For the text-containing cell, return its midpoint in [X, Y] coordinate format. 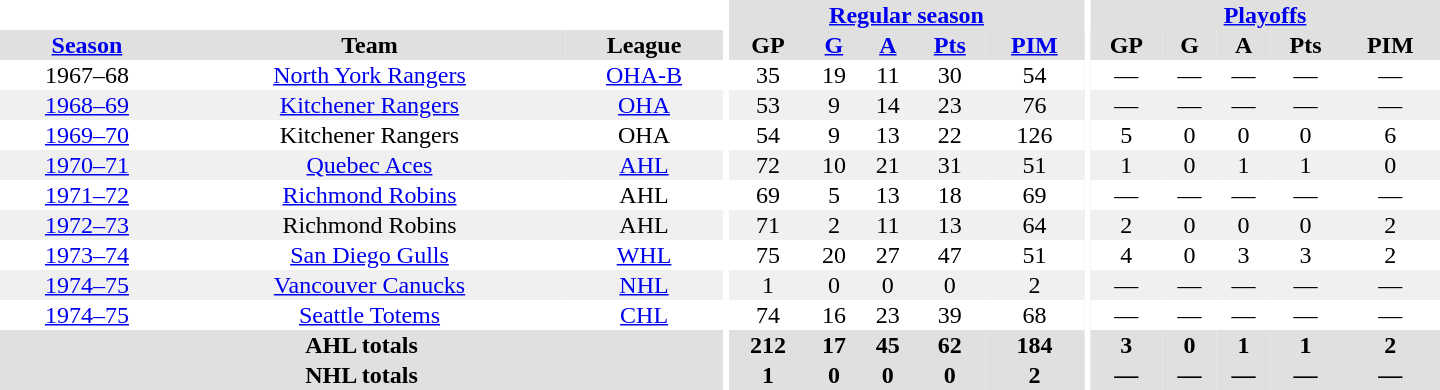
1970–71 [87, 165]
74 [768, 315]
Quebec Aces [370, 165]
16 [834, 315]
47 [950, 255]
19 [834, 75]
22 [950, 135]
126 [1034, 135]
North York Rangers [370, 75]
64 [1034, 225]
AHL totals [362, 345]
1973–74 [87, 255]
1972–73 [87, 225]
1971–72 [87, 195]
68 [1034, 315]
1967–68 [87, 75]
14 [888, 105]
WHL [644, 255]
27 [888, 255]
31 [950, 165]
Playoffs [1265, 15]
71 [768, 225]
21 [888, 165]
45 [888, 345]
Season [87, 45]
San Diego Gulls [370, 255]
NHL totals [362, 375]
Vancouver Canucks [370, 285]
NHL [644, 285]
39 [950, 315]
Seattle Totems [370, 315]
4 [1126, 255]
35 [768, 75]
212 [768, 345]
6 [1390, 135]
20 [834, 255]
17 [834, 345]
62 [950, 345]
League [644, 45]
72 [768, 165]
30 [950, 75]
CHL [644, 315]
76 [1034, 105]
10 [834, 165]
53 [768, 105]
Team [370, 45]
18 [950, 195]
Regular season [906, 15]
75 [768, 255]
184 [1034, 345]
OHA-B [644, 75]
1968–69 [87, 105]
1969–70 [87, 135]
